For the text-containing cell, return its midpoint in [X, Y] coordinate format. 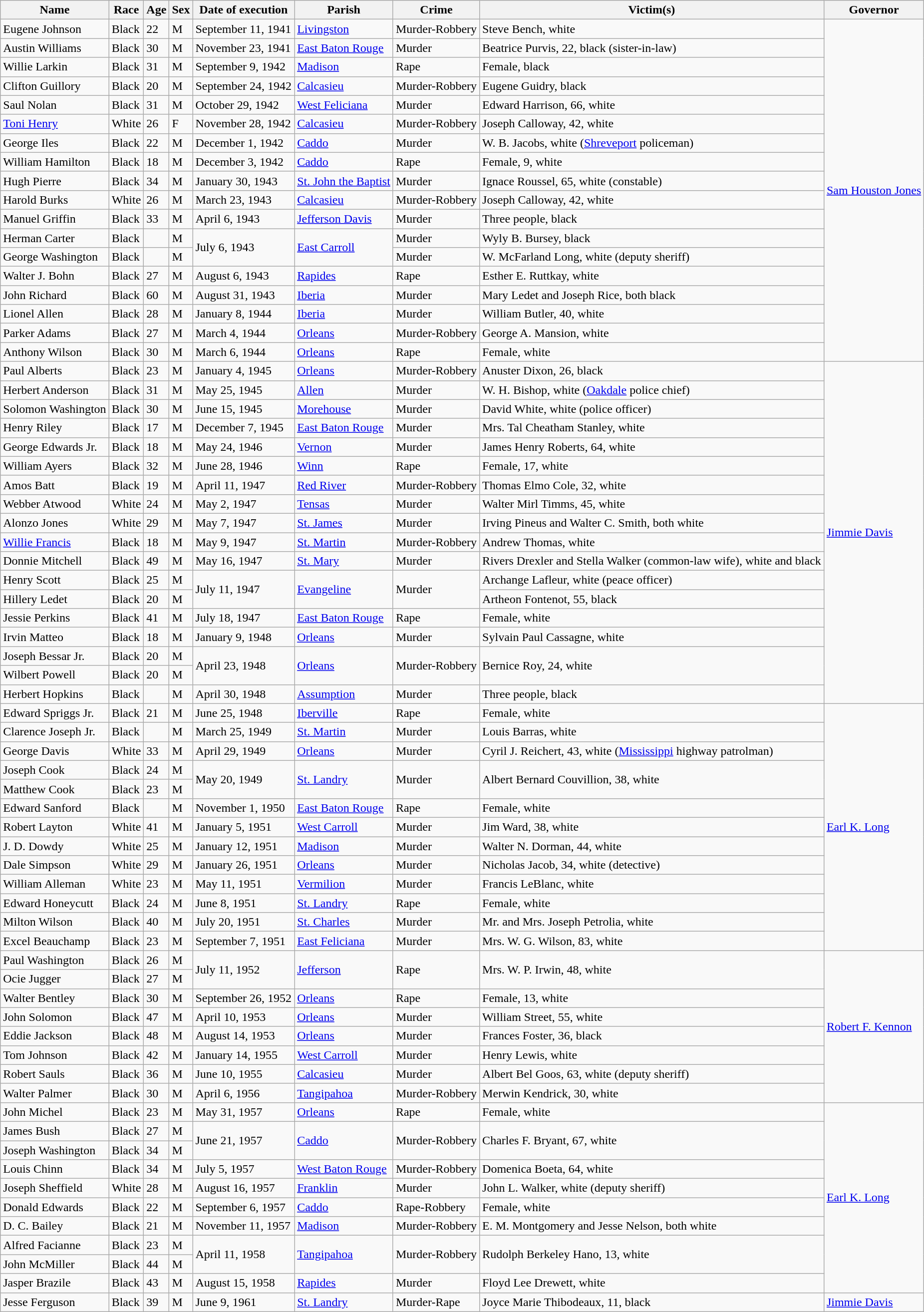
April 11, 1958 [244, 1255]
Louis Chinn [55, 1169]
September 6, 1957 [244, 1207]
Franklin [344, 1188]
Herbert Anderson [55, 390]
Bernice Roy, 24, white [652, 665]
November 23, 1941 [244, 48]
Crime [436, 10]
William Street, 55, white [652, 1017]
April 6, 1956 [244, 1093]
Archange Lafleur, white (peace officer) [652, 580]
Robert Layton [55, 827]
Alonzo Jones [55, 523]
Webber Atwood [55, 504]
St. John the Baptist [344, 181]
Ignace Roussel, 65, white (constable) [652, 181]
September 24, 1942 [244, 86]
Walter Palmer [55, 1093]
42 [157, 1055]
April 10, 1953 [244, 1017]
43 [157, 1283]
Edward Harrison, 66, white [652, 105]
Tensas [344, 504]
July 20, 1951 [244, 922]
Livingston [344, 29]
Allen [344, 390]
Francis LeBlanc, white [652, 884]
Clifton Guillory [55, 86]
January 4, 1945 [244, 371]
Mary Ledet and Joseph Rice, both black [652, 295]
Saul Nolan [55, 105]
Joseph Bessar Jr. [55, 656]
George Edwards Jr. [55, 447]
Governor [874, 10]
Donald Edwards [55, 1207]
Joseph Washington [55, 1150]
Jefferson [344, 970]
Mrs. Tal Cheatham Stanley, white [652, 428]
March 4, 1944 [244, 333]
George Washington [55, 257]
Jesse Ferguson [55, 1302]
James Henry Roberts, 64, white [652, 447]
Race [126, 10]
Edward Spriggs Jr. [55, 713]
Willie Francis [55, 542]
Henry Lewis, white [652, 1055]
Beatrice Purvis, 22, black (sister-in-law) [652, 48]
George A. Mansion, white [652, 333]
Artheon Fontenot, 55, black [652, 599]
Frances Foster, 36, black [652, 1036]
Jasper Brazile [55, 1283]
Clarence Joseph Jr. [55, 732]
Robert F. Kennon [874, 1026]
Edward Sanford [55, 808]
John Solomon [55, 1017]
Dale Simpson [55, 865]
July 11, 1947 [244, 590]
Sex [181, 10]
Female, 13, white [652, 998]
March 25, 1949 [244, 732]
Eugene Guidry, black [652, 86]
August 14, 1953 [244, 1036]
Henry Riley [55, 428]
Cyril J. Reichert, 43, white (Mississippi highway patrolman) [652, 751]
Willie Larkin [55, 67]
39 [157, 1302]
Victim(s) [652, 10]
E. M. Montgomery and Jesse Nelson, both white [652, 1226]
June 21, 1957 [244, 1140]
D. C. Bailey [55, 1226]
Alfred Facianne [55, 1245]
Milton Wilson [55, 922]
May 16, 1947 [244, 561]
Merwin Kendrick, 30, white [652, 1093]
June 8, 1951 [244, 903]
Albert Bernard Couvillion, 38, white [652, 779]
32 [157, 466]
Matthew Cook [55, 789]
May 31, 1957 [244, 1112]
Ocie Jugger [55, 979]
August 31, 1943 [244, 295]
Walter Bentley [55, 998]
June 15, 1945 [244, 409]
January 9, 1948 [244, 637]
Walter J. Bohn [55, 276]
August 6, 1943 [244, 276]
April 29, 1949 [244, 751]
September 26, 1952 [244, 998]
Manuel Griffin [55, 219]
Winn [344, 466]
Harold Burks [55, 200]
July 6, 1943 [244, 248]
44 [157, 1264]
Assumption [344, 694]
F [181, 124]
36 [157, 1074]
Steve Bench, white [652, 29]
Vermilion [344, 884]
William Ayers [55, 466]
49 [157, 561]
Solomon Washington [55, 409]
St. James [344, 523]
Hugh Pierre [55, 181]
September 9, 1942 [244, 67]
Jim Ward, 38, white [652, 827]
Donnie Mitchell [55, 561]
Amos Batt [55, 485]
East Carroll [344, 248]
January 30, 1943 [244, 181]
Jessie Perkins [55, 618]
Sylvain Paul Cassagne, white [652, 637]
July 5, 1957 [244, 1169]
Tom Johnson [55, 1055]
Evangeline [344, 590]
Herbert Hopkins [55, 694]
July 18, 1947 [244, 618]
December 1, 1942 [244, 143]
April 6, 1943 [244, 219]
Murder-Rape [436, 1302]
Parish [344, 10]
September 7, 1951 [244, 941]
Paul Alberts [55, 371]
Austin Williams [55, 48]
June 9, 1961 [244, 1302]
John Richard [55, 295]
Lionel Allen [55, 314]
Eddie Jackson [55, 1036]
Rape-Robbery [436, 1207]
Mrs. W. G. Wilson, 83, white [652, 941]
July 11, 1952 [244, 970]
George Iles [55, 143]
November 11, 1957 [244, 1226]
Charles F. Bryant, 67, white [652, 1140]
June 25, 1948 [244, 713]
Henry Scott [55, 580]
W. B. Jacobs, white (Shreveport policeman) [652, 143]
Irvin Matteo [55, 637]
Paul Washington [55, 960]
May 2, 1947 [244, 504]
August 15, 1958 [244, 1283]
Joyce Marie Thibodeaux, 11, black [652, 1302]
January 26, 1951 [244, 865]
Female, 9, white [652, 162]
Mr. and Mrs. Joseph Petrolia, white [652, 922]
Herman Carter [55, 238]
W. H. Bishop, white (Oakdale police chief) [652, 390]
Parker Adams [55, 333]
60 [157, 295]
J. D. Dowdy [55, 846]
Louis Barras, white [652, 732]
Eugene Johnson [55, 29]
April 11, 1947 [244, 485]
St. Charles [344, 922]
Morehouse [344, 409]
Albert Bel Goos, 63, white (deputy sheriff) [652, 1074]
January 5, 1951 [244, 827]
Floyd Lee Drewett, white [652, 1283]
May 11, 1951 [244, 884]
Female, black [652, 67]
June 10, 1955 [244, 1074]
St. Mary [344, 561]
Edward Honeycutt [55, 903]
Wilbert Powell [55, 675]
Domenica Boeta, 64, white [652, 1169]
May 24, 1946 [244, 447]
Vernon [344, 447]
September 11, 1941 [244, 29]
John L. Walker, white (deputy sheriff) [652, 1188]
October 29, 1942 [244, 105]
Irving Pineus and Walter C. Smith, both white [652, 523]
Walter N. Dorman, 44, white [652, 846]
Toni Henry [55, 124]
Mrs. W. P. Irwin, 48, white [652, 970]
Sam Houston Jones [874, 191]
George Davis [55, 751]
Anuster Dixon, 26, black [652, 371]
March 6, 1944 [244, 352]
April 30, 1948 [244, 694]
Rudolph Berkeley Hano, 13, white [652, 1255]
November 28, 1942 [244, 124]
Esther E. Ruttkay, white [652, 276]
Joseph Cook [55, 770]
Thomas Elmo Cole, 32, white [652, 485]
David White, white (police officer) [652, 409]
Walter Mirl Timms, 45, white [652, 504]
East Feliciana [344, 941]
James Bush [55, 1131]
August 16, 1957 [244, 1188]
Anthony Wilson [55, 352]
Red River [344, 485]
December 7, 1945 [244, 428]
November 1, 1950 [244, 808]
48 [157, 1036]
January 12, 1951 [244, 846]
40 [157, 922]
Andrew Thomas, white [652, 542]
Robert Sauls [55, 1074]
John Michel [55, 1112]
47 [157, 1017]
John McMiller [55, 1264]
June 28, 1946 [244, 466]
Wyly B. Bursey, black [652, 238]
17 [157, 428]
Hillery Ledet [55, 599]
May 20, 1949 [244, 779]
Rivers Drexler and Stella Walker (common-law wife), white and black [652, 561]
Date of execution [244, 10]
Excel Beauchamp [55, 941]
Female, 17, white [652, 466]
May 7, 1947 [244, 523]
19 [157, 485]
December 3, 1942 [244, 162]
May 9, 1947 [244, 542]
William Alleman [55, 884]
Nicholas Jacob, 34, white (detective) [652, 865]
May 25, 1945 [244, 390]
January 14, 1955 [244, 1055]
West Feliciana [344, 105]
Name [55, 10]
Joseph Sheffield [55, 1188]
March 23, 1943 [244, 200]
William Butler, 40, white [652, 314]
W. McFarland Long, white (deputy sheriff) [652, 257]
William Hamilton [55, 162]
West Baton Rouge [344, 1169]
January 8, 1944 [244, 314]
Iberville [344, 713]
April 23, 1948 [244, 665]
Age [157, 10]
Jefferson Davis [344, 219]
